Output the [X, Y] coordinate of the center of the cell containing the given text.  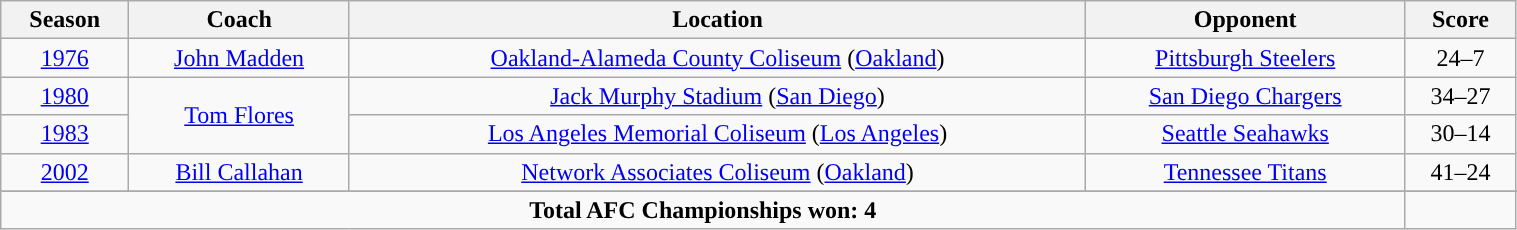
41–24 [1460, 172]
Seattle Seahawks [1246, 134]
Los Angeles Memorial Coliseum (Los Angeles) [717, 134]
Score [1460, 20]
Tom Flores [240, 115]
2002 [65, 172]
1980 [65, 96]
Network Associates Coliseum (Oakland) [717, 172]
24–7 [1460, 58]
Oakland-Alameda County Coliseum (Oakland) [717, 58]
John Madden [240, 58]
Bill Callahan [240, 172]
San Diego Chargers [1246, 96]
34–27 [1460, 96]
Pittsburgh Steelers [1246, 58]
Tennessee Titans [1246, 172]
Location [717, 20]
Coach [240, 20]
Total AFC Championships won: 4 [703, 210]
1976 [65, 58]
Season [65, 20]
30–14 [1460, 134]
Opponent [1246, 20]
Jack Murphy Stadium (San Diego) [717, 96]
1983 [65, 134]
